Find where the given text appears and provide that cell's center as [X, Y] coordinate. 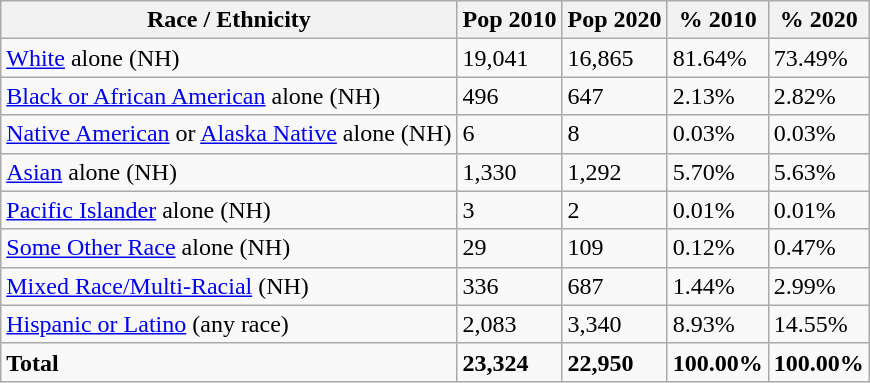
336 [510, 286]
2.13% [718, 96]
Hispanic or Latino (any race) [229, 324]
647 [614, 96]
Pop 2010 [510, 20]
White alone (NH) [229, 58]
16,865 [614, 58]
Pacific Islander alone (NH) [229, 210]
3 [510, 210]
687 [614, 286]
Black or African American alone (NH) [229, 96]
81.64% [718, 58]
1,292 [614, 172]
2.82% [818, 96]
% 2010 [718, 20]
Native American or Alaska Native alone (NH) [229, 134]
Mixed Race/Multi-Racial (NH) [229, 286]
0.12% [718, 248]
1,330 [510, 172]
Some Other Race alone (NH) [229, 248]
8.93% [718, 324]
8 [614, 134]
Total [229, 362]
19,041 [510, 58]
2 [614, 210]
73.49% [818, 58]
0.47% [818, 248]
2,083 [510, 324]
2.99% [818, 286]
5.70% [718, 172]
109 [614, 248]
Asian alone (NH) [229, 172]
6 [510, 134]
5.63% [818, 172]
Pop 2020 [614, 20]
29 [510, 248]
Race / Ethnicity [229, 20]
496 [510, 96]
23,324 [510, 362]
22,950 [614, 362]
1.44% [718, 286]
% 2020 [818, 20]
3,340 [614, 324]
14.55% [818, 324]
